Find where the given text appears and provide that cell's center as [X, Y] coordinate. 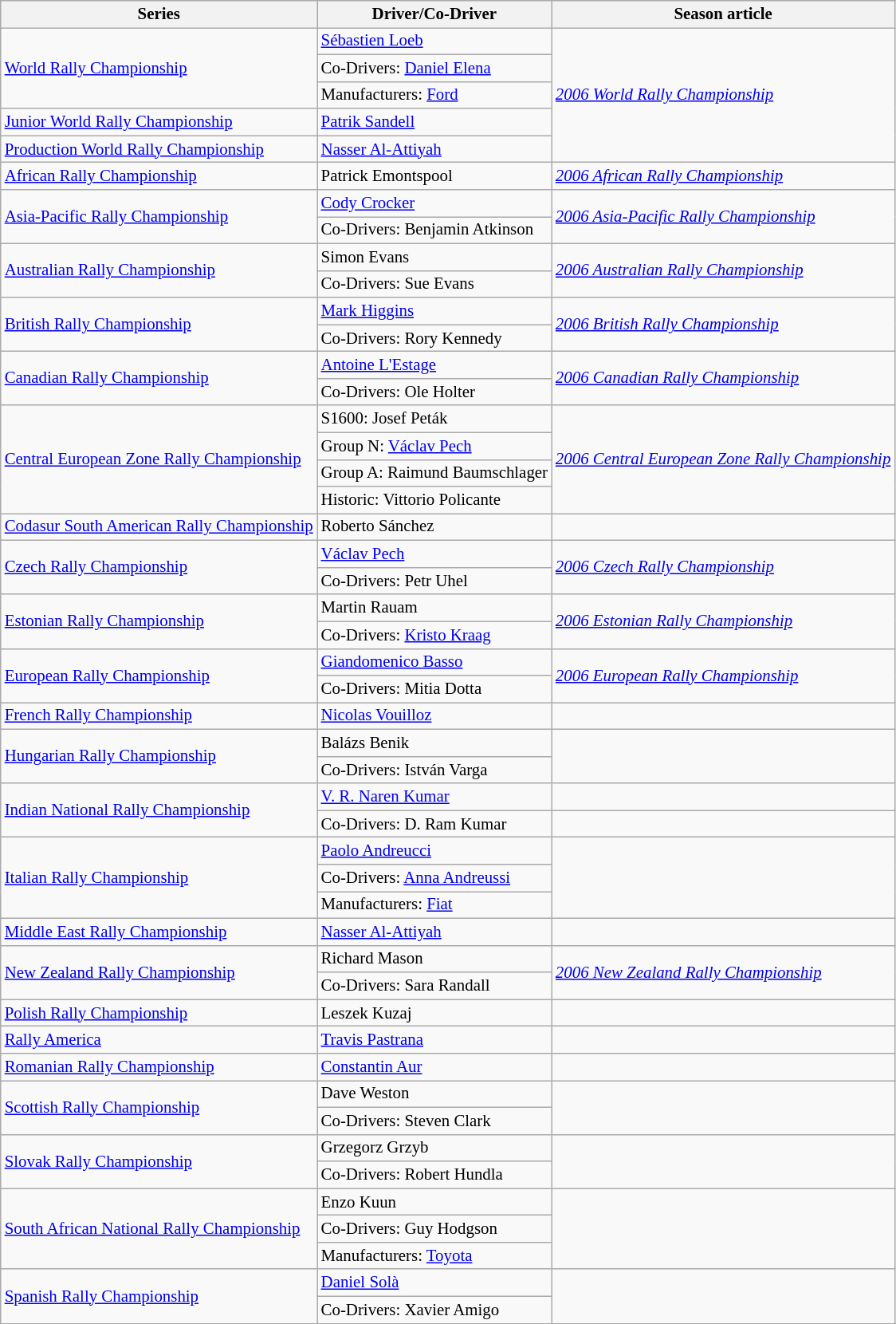
2006 Czech Rally Championship [723, 568]
Junior World Rally Championship [159, 122]
Middle East Rally Championship [159, 932]
Season article [723, 14]
Balázs Benik [434, 743]
Rally America [159, 1040]
Paolo Andreucci [434, 851]
V. R. Naren Kumar [434, 797]
Cody Crocker [434, 203]
Leszek Kuzaj [434, 1013]
Hungarian Rally Championship [159, 756]
Enzo Kuun [434, 1202]
Polish Rally Championship [159, 1013]
Grzegorz Grzyb [434, 1148]
2006 Estonian Rally Championship [723, 621]
Czech Rally Championship [159, 568]
Mark Higgins [434, 311]
Sébastien Loeb [434, 41]
Driver/Co-Driver [434, 14]
New Zealand Rally Championship [159, 972]
2006 African Rally Championship [723, 176]
Patrik Sandell [434, 122]
Dave Weston [434, 1093]
Nicolas Vouilloz [434, 716]
2006 Central European Zone Rally Championship [723, 459]
Co-Drivers: Robert Hundla [434, 1175]
Co-Drivers: Daniel Elena [434, 68]
South African National Rally Championship [159, 1229]
Co-Drivers: Rory Kennedy [434, 338]
Richard Mason [434, 959]
Canadian Rally Championship [159, 379]
2006 European Rally Championship [723, 676]
World Rally Championship [159, 68]
Daniel Solà [434, 1283]
Manufacturers: Toyota [434, 1255]
Co-Drivers: Anna Andreussi [434, 878]
Asia-Pacific Rally Championship [159, 217]
African Rally Championship [159, 176]
Co-Drivers: Ole Holter [434, 392]
Co-Drivers: D. Ram Kumar [434, 824]
Simon Evans [434, 257]
Production World Rally Championship [159, 149]
2006 Canadian Rally Championship [723, 379]
Indian National Rally Championship [159, 810]
2006 World Rally Championship [723, 94]
Roberto Sánchez [434, 527]
Codasur South American Rally Championship [159, 527]
Co-Drivers: Benjamin Atkinson [434, 230]
Scottish Rally Championship [159, 1107]
Co-Drivers: Kristo Kraag [434, 635]
Italian Rally Championship [159, 878]
Martin Rauam [434, 608]
Václav Pech [434, 554]
2006 British Rally Championship [723, 325]
British Rally Championship [159, 325]
European Rally Championship [159, 676]
Slovak Rally Championship [159, 1161]
Group N: Václav Pech [434, 446]
Co-Drivers: Sue Evans [434, 284]
Patrick Emontspool [434, 176]
Series [159, 14]
Constantin Aur [434, 1067]
Central European Zone Rally Championship [159, 459]
Travis Pastrana [434, 1040]
Co-Drivers: István Varga [434, 770]
Romanian Rally Championship [159, 1067]
2006 Australian Rally Championship [723, 270]
S1600: Josef Peták [434, 419]
French Rally Championship [159, 716]
Spanish Rally Championship [159, 1296]
Co-Drivers: Guy Hodgson [434, 1229]
Co-Drivers: Xavier Amigo [434, 1310]
Estonian Rally Championship [159, 621]
2006 Asia-Pacific Rally Championship [723, 217]
Co-Drivers: Petr Uhel [434, 581]
Giandomenico Basso [434, 662]
Historic: Vittorio Policante [434, 500]
Australian Rally Championship [159, 270]
2006 New Zealand Rally Championship [723, 972]
Antoine L'Estage [434, 365]
Co-Drivers: Steven Clark [434, 1121]
Group A: Raimund Baumschlager [434, 473]
Co-Drivers: Sara Randall [434, 986]
Manufacturers: Fiat [434, 905]
Co-Drivers: Mitia Dotta [434, 689]
Manufacturers: Ford [434, 95]
